Provide the [X, Y] coordinate of the cell's center where the given text is located.  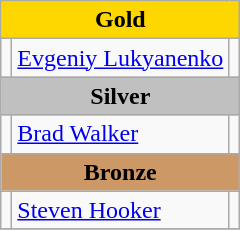
Brad Walker [120, 134]
Bronze [120, 172]
Evgeniy Lukyanenko [120, 58]
Steven Hooker [120, 210]
Silver [120, 96]
Gold [120, 20]
